Search for the cell housing the specified text and yield its [x, y] center coordinate. 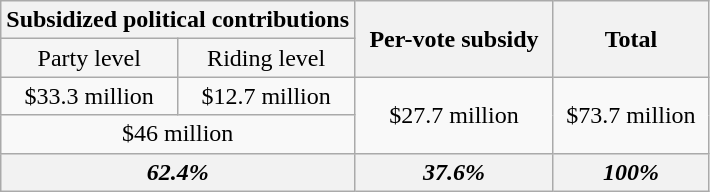
$12.7 million [266, 96]
Total [630, 39]
37.6% [454, 172]
$27.7 million [454, 115]
$33.3 million [90, 96]
100% [630, 172]
Riding level [266, 58]
Subsidized political contributions [178, 20]
$46 million [178, 134]
62.4% [178, 172]
Per-vote subsidy [454, 39]
$73.7 million [630, 115]
Party level [90, 58]
